From the cell containing the given text, extract its center point as [X, Y] coordinate. 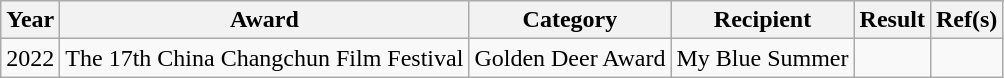
My Blue Summer [762, 58]
The 17th China Changchun Film Festival [264, 58]
Recipient [762, 20]
Year [30, 20]
Result [892, 20]
Ref(s) [966, 20]
Golden Deer Award [570, 58]
Category [570, 20]
Award [264, 20]
2022 [30, 58]
